Identify which cell holds the provided text, then report its [x, y] central coordinate. 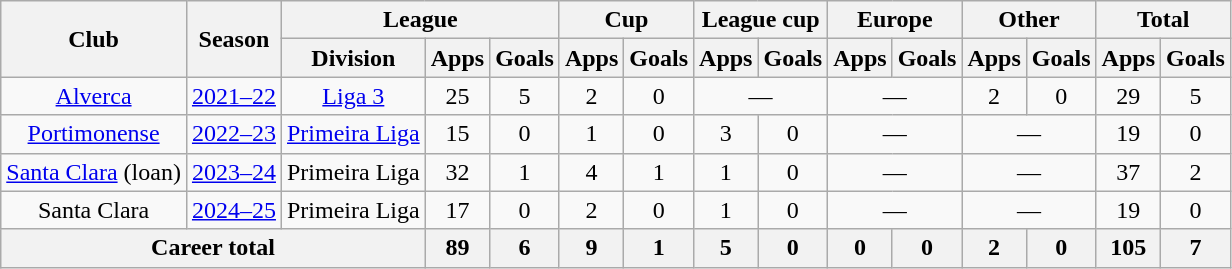
2021–22 [234, 96]
Alverca [94, 96]
25 [457, 96]
7 [1196, 248]
Total [1163, 20]
Other [1029, 20]
17 [457, 210]
League cup [761, 20]
Cup [626, 20]
6 [525, 248]
2024–25 [234, 210]
Liga 3 [353, 96]
15 [457, 134]
4 [591, 172]
Club [94, 39]
9 [591, 248]
3 [726, 134]
Portimonense [94, 134]
Santa Clara [94, 210]
Division [353, 58]
Season [234, 39]
League [420, 20]
Career total [213, 248]
89 [457, 248]
29 [1128, 96]
105 [1128, 248]
Europe [895, 20]
37 [1128, 172]
32 [457, 172]
2023–24 [234, 172]
Santa Clara (loan) [94, 172]
2022–23 [234, 134]
